Return the [x, y] coordinate for the center point of the cell that contains the specified text.  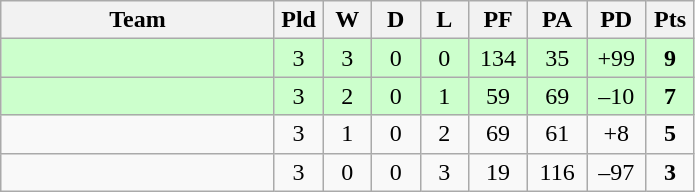
35 [558, 58]
19 [498, 172]
PF [498, 20]
D [396, 20]
7 [670, 96]
61 [558, 134]
59 [498, 96]
Team [138, 20]
Pts [670, 20]
–97 [616, 172]
W [348, 20]
134 [498, 58]
5 [670, 134]
9 [670, 58]
+8 [616, 134]
Pld [298, 20]
PD [616, 20]
L [444, 20]
PA [558, 20]
+99 [616, 58]
–10 [616, 96]
116 [558, 172]
